Find where the given text appears and provide that cell's center as (X, Y) coordinate. 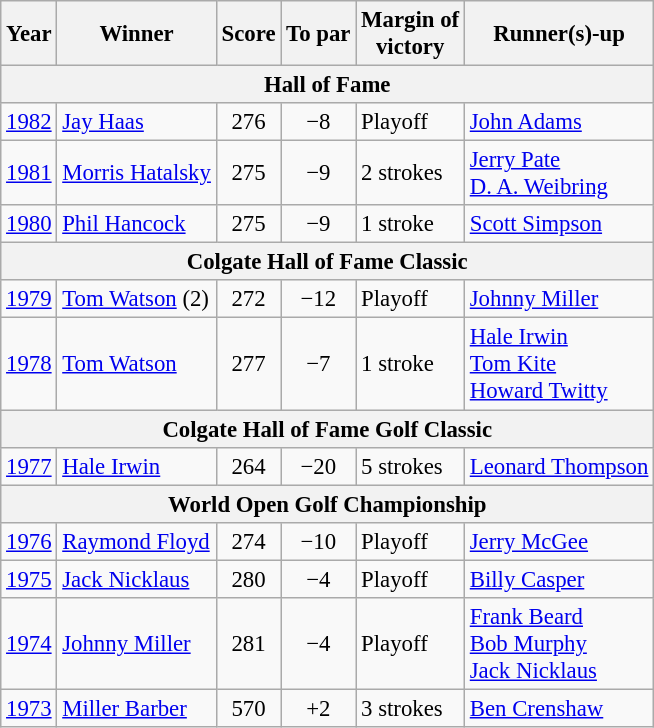
1974 (29, 644)
281 (248, 644)
Raymond Floyd (136, 541)
1978 (29, 364)
Year (29, 34)
−10 (318, 541)
−7 (318, 364)
1977 (29, 466)
−8 (318, 122)
3 strokes (410, 708)
Hale Irwin Tom Kite Howard Twitty (558, 364)
Leonard Thompson (558, 466)
Tom Watson (136, 364)
Phil Hancock (136, 224)
1975 (29, 579)
Hall of Fame (328, 85)
277 (248, 364)
Billy Casper (558, 579)
Winner (136, 34)
1980 (29, 224)
2 strokes (410, 174)
Score (248, 34)
Runner(s)-up (558, 34)
1982 (29, 122)
World Open Golf Championship (328, 504)
Margin ofvictory (410, 34)
570 (248, 708)
5 strokes (410, 466)
1973 (29, 708)
+2 (318, 708)
Ben Crenshaw (558, 708)
Scott Simpson (558, 224)
1979 (29, 299)
Morris Hatalsky (136, 174)
1981 (29, 174)
Frank Beard Bob Murphy Jack Nicklaus (558, 644)
264 (248, 466)
Hale Irwin (136, 466)
280 (248, 579)
Miller Barber (136, 708)
Jack Nicklaus (136, 579)
John Adams (558, 122)
Colgate Hall of Fame Golf Classic (328, 429)
Jerry Pate D. A. Weibring (558, 174)
1976 (29, 541)
Colgate Hall of Fame Classic (328, 262)
−20 (318, 466)
To par (318, 34)
Jay Haas (136, 122)
272 (248, 299)
−12 (318, 299)
276 (248, 122)
274 (248, 541)
Tom Watson (2) (136, 299)
Jerry McGee (558, 541)
